Determine the (X, Y) coordinate at the center of the cell enclosing the given text.  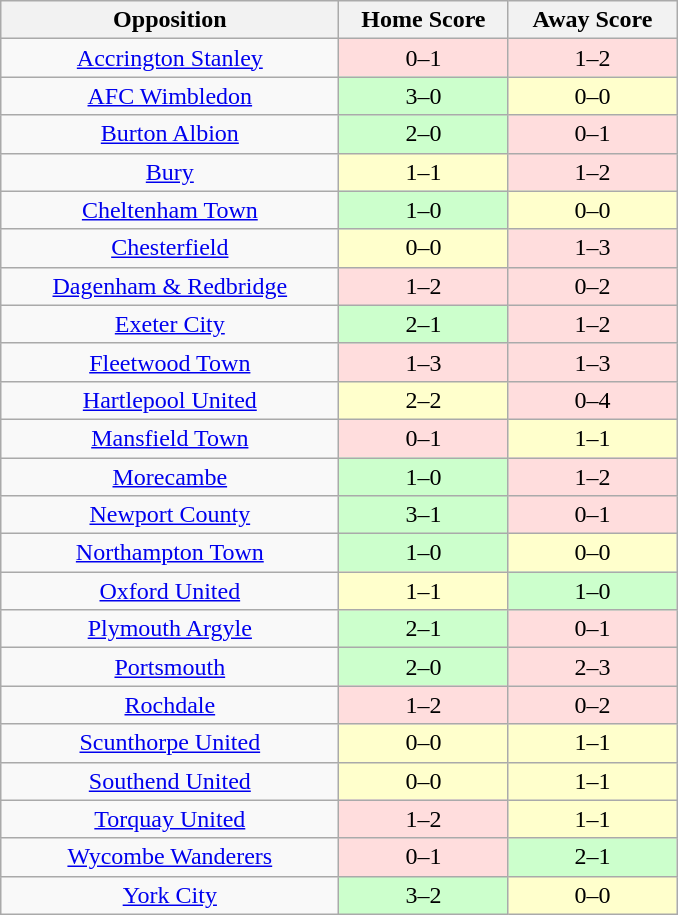
AFC Wimbledon (170, 96)
Wycombe Wanderers (170, 857)
Plymouth Argyle (170, 629)
3–0 (424, 96)
York City (170, 895)
3–1 (424, 515)
Rochdale (170, 705)
2–3 (592, 667)
Northampton Town (170, 553)
Torquay United (170, 819)
Burton Albion (170, 134)
Fleetwood Town (170, 362)
0–4 (592, 400)
Newport County (170, 515)
Portsmouth (170, 667)
Opposition (170, 20)
Mansfield Town (170, 438)
Hartlepool United (170, 400)
Bury (170, 172)
Home Score (424, 20)
Chesterfield (170, 248)
3–2 (424, 895)
Scunthorpe United (170, 743)
Away Score (592, 20)
Dagenham & Redbridge (170, 286)
2–2 (424, 400)
Morecambe (170, 477)
Accrington Stanley (170, 58)
Cheltenham Town (170, 210)
Exeter City (170, 324)
Southend United (170, 781)
Oxford United (170, 591)
